Search for the cell housing the specified text and yield its [x, y] center coordinate. 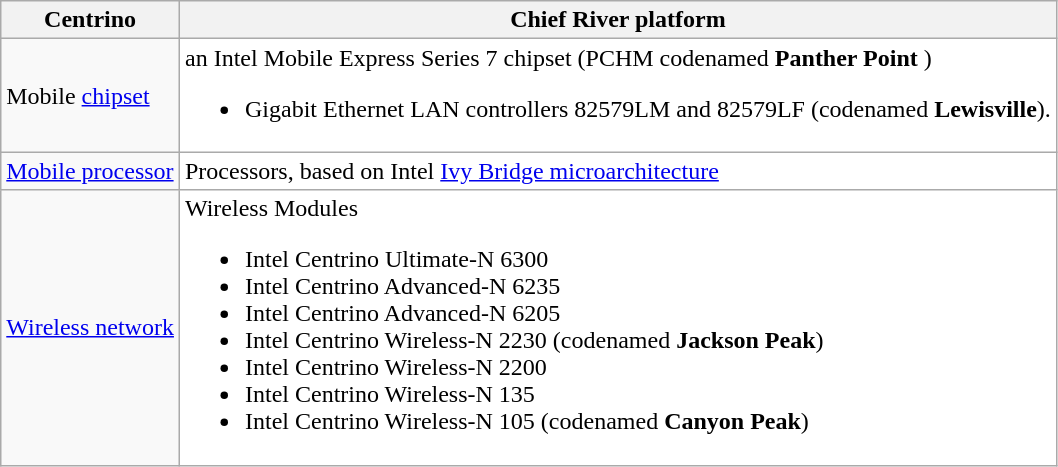
Mobile chipset [90, 96]
Centrino [90, 20]
Processors, based on Intel Ivy Bridge microarchitecture [618, 171]
Wireless network [90, 328]
Mobile processor [90, 171]
Chief River platform [618, 20]
an Intel Mobile Express Series 7 chipset (PCHM codenamed Panther Point )Gigabit Ethernet LAN controllers 82579LM and 82579LF (codenamed Lewisville). [618, 96]
